Determine the (X, Y) coordinate at the center of the cell enclosing the given text.  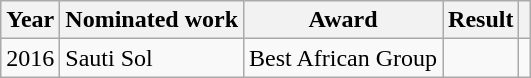
2016 (30, 58)
Award (344, 20)
Result (481, 20)
Year (30, 20)
Best African Group (344, 58)
Sauti Sol (152, 58)
Nominated work (152, 20)
